Search for the cell housing the specified text and yield its [X, Y] center coordinate. 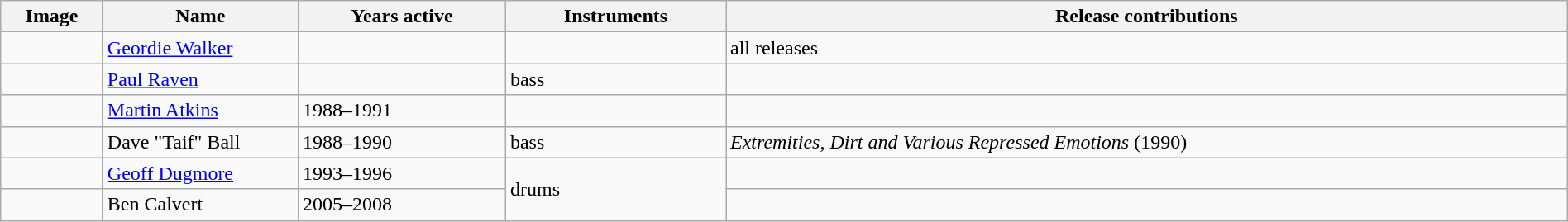
Name [200, 17]
1993–1996 [402, 173]
1988–1991 [402, 111]
Ben Calvert [200, 205]
Paul Raven [200, 79]
Years active [402, 17]
Extremities, Dirt and Various Repressed Emotions (1990) [1147, 142]
Image [52, 17]
Release contributions [1147, 17]
all releases [1147, 48]
Martin Atkins [200, 111]
Geordie Walker [200, 48]
Geoff Dugmore [200, 173]
Instruments [615, 17]
2005–2008 [402, 205]
Dave "Taif" Ball [200, 142]
drums [615, 189]
1988–1990 [402, 142]
